Determine the (X, Y) coordinate at the center of the cell enclosing the given text.  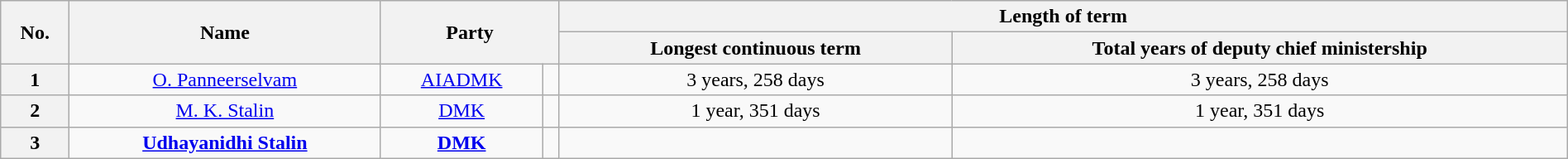
Total years of deputy chief ministership (1260, 48)
2 (35, 111)
O. Panneerselvam (225, 79)
Length of term (1064, 17)
AIADMK (461, 79)
3 (35, 142)
Party (470, 32)
Longest continuous term (756, 48)
No. (35, 32)
M. K. Stalin (225, 111)
Name (225, 32)
Udhayanidhi Stalin (225, 142)
1 (35, 79)
